Identify which cell holds the provided text, then report its (x, y) central coordinate. 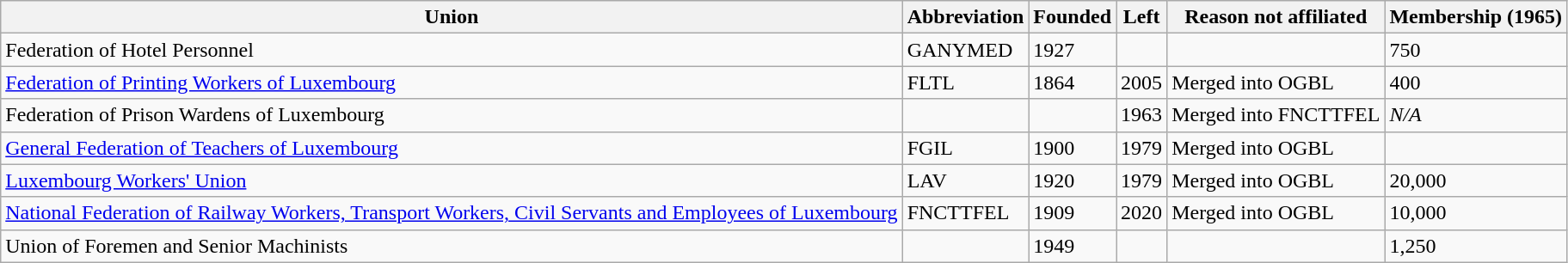
Left (1142, 17)
1949 (1073, 246)
1920 (1073, 180)
Luxembourg Workers' Union (452, 180)
GANYMED (965, 50)
Membership (1965) (1476, 17)
Reason not affiliated (1276, 17)
20,000 (1476, 180)
FNCTTFEL (965, 213)
1963 (1142, 115)
2005 (1142, 83)
1,250 (1476, 246)
Abbreviation (965, 17)
Federation of Hotel Personnel (452, 50)
1900 (1073, 148)
Union of Foremen and Senior Machinists (452, 246)
10,000 (1476, 213)
General Federation of Teachers of Luxembourg (452, 148)
Merged into FNCTTFEL (1276, 115)
1864 (1073, 83)
Founded (1073, 17)
LAV (965, 180)
Federation of Printing Workers of Luxembourg (452, 83)
FLTL (965, 83)
FGIL (965, 148)
Union (452, 17)
750 (1476, 50)
National Federation of Railway Workers, Transport Workers, Civil Servants and Employees of Luxembourg (452, 213)
1909 (1073, 213)
N/A (1476, 115)
2020 (1142, 213)
1927 (1073, 50)
400 (1476, 83)
Federation of Prison Wardens of Luxembourg (452, 115)
